Output the [x, y] coordinate of the center of the cell containing the given text.  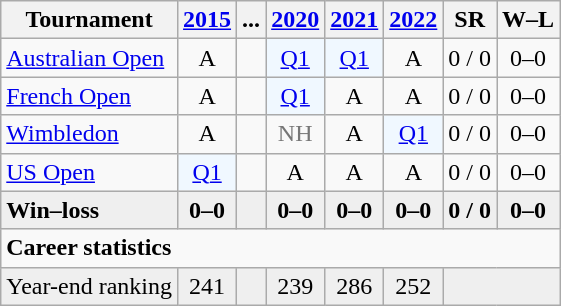
French Open [90, 96]
Career statistics [280, 248]
US Open [90, 172]
Australian Open [90, 58]
Wimbledon [90, 134]
... [252, 20]
239 [296, 286]
2015 [208, 20]
Win–loss [90, 210]
2022 [414, 20]
W–L [528, 20]
NH [296, 134]
SR [470, 20]
2020 [296, 20]
252 [414, 286]
Tournament [90, 20]
2021 [354, 20]
Year-end ranking [90, 286]
241 [208, 286]
286 [354, 286]
